Extract the [x, y] coordinate from the center of the cell holding the provided text.  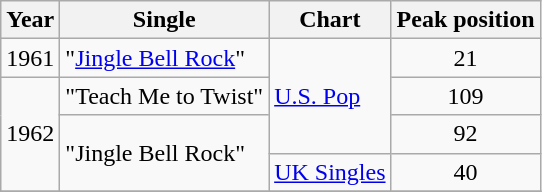
"Teach Me to Twist" [164, 96]
Chart [330, 20]
Peak position [466, 20]
1961 [30, 58]
Year [30, 20]
U.S. Pop [330, 96]
40 [466, 172]
1962 [30, 134]
Single [164, 20]
109 [466, 96]
92 [466, 134]
UK Singles [330, 172]
21 [466, 58]
